Capture the cell that displays the provided text and extract its [X, Y] central coordinate. 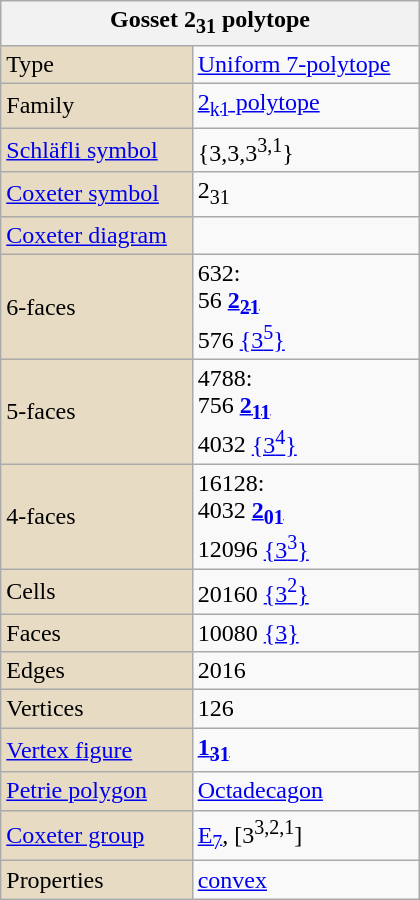
231 [306, 194]
Vertex figure [96, 750]
Coxeter symbol [96, 194]
Edges [96, 671]
2016 [306, 671]
5-faces [96, 412]
Coxeter diagram [96, 235]
Faces [96, 633]
16128:4032 201 12096 {33} [306, 516]
Type [96, 64]
4-faces [96, 516]
Gosset 231 polytope [210, 23]
Schläfli symbol [96, 150]
4788:756 211 4032 {34} [306, 412]
126 [306, 709]
Coxeter group [96, 836]
Petrie polygon [96, 791]
E7, [33,2,1] [306, 836]
632:56 221 576 {35} [306, 306]
Cells [96, 592]
convex [306, 880]
Uniform 7-polytope [306, 64]
{3,3,33,1} [306, 150]
6-faces [96, 306]
Octadecagon [306, 791]
2k1 polytope [306, 105]
Vertices [96, 709]
Family [96, 105]
131 [306, 750]
Properties [96, 880]
10080 {3} [306, 633]
20160 {32} [306, 592]
